Identify which cell holds the provided text, then report its [X, Y] central coordinate. 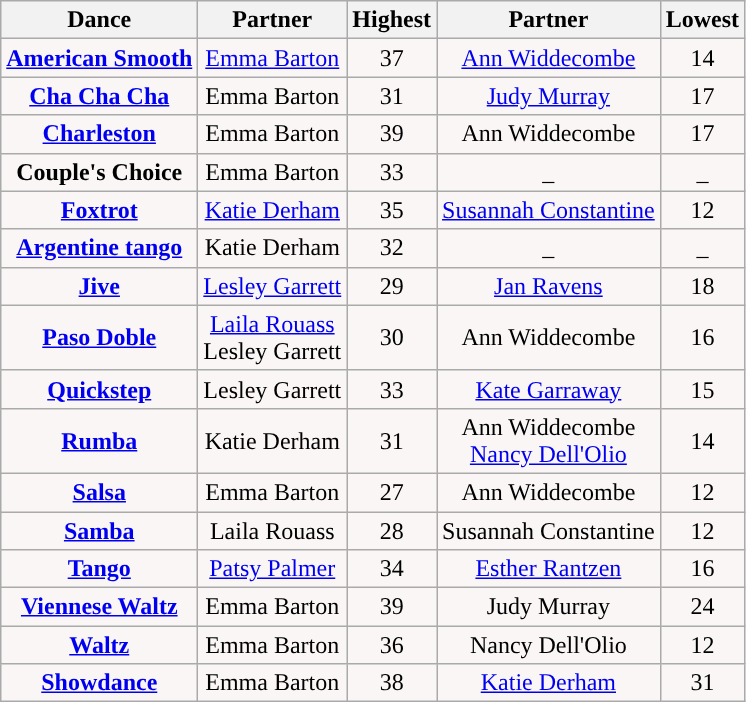
Samba [100, 531]
32 [392, 248]
Foxtrot [100, 210]
29 [392, 286]
Highest [392, 20]
15 [702, 389]
Dance [100, 20]
28 [392, 531]
38 [392, 683]
American Smooth [100, 58]
24 [702, 607]
35 [392, 210]
Jive [100, 286]
27 [392, 492]
Paso Doble [100, 338]
18 [702, 286]
30 [392, 338]
Jan Ravens [549, 286]
Ann WiddecombeNancy Dell'Olio [549, 440]
Charleston [100, 134]
Kate Garraway [549, 389]
Rumba [100, 440]
Argentine tango [100, 248]
Viennese Waltz [100, 607]
Quickstep [100, 389]
Waltz [100, 645]
Lowest [702, 20]
Laila RouassLesley Garrett [272, 338]
Showdance [100, 683]
Patsy Palmer [272, 569]
Cha Cha Cha [100, 96]
Salsa [100, 492]
Laila Rouass [272, 531]
34 [392, 569]
Esther Rantzen [549, 569]
37 [392, 58]
Couple's Choice [100, 172]
Nancy Dell'Olio [549, 645]
36 [392, 645]
Tango [100, 569]
